Identify which cell holds the provided text, then report its (x, y) central coordinate. 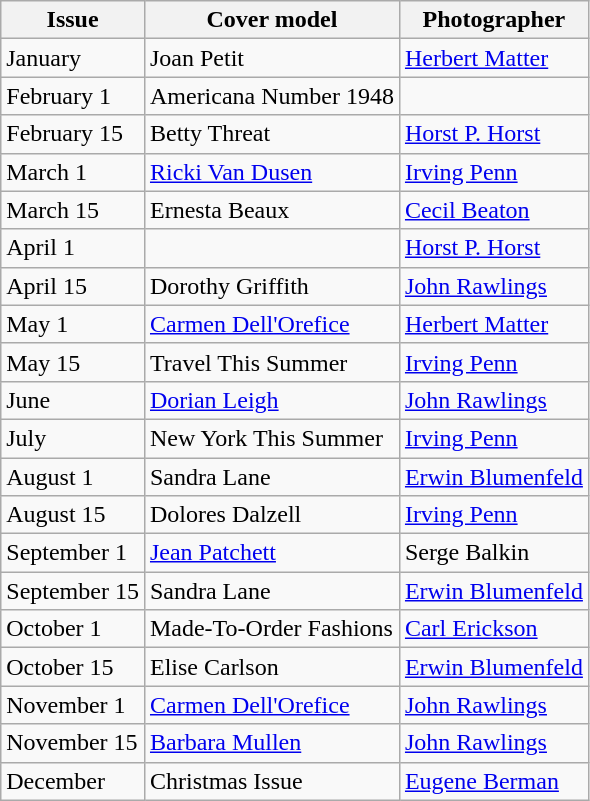
Jean Patchett (272, 553)
Cecil Beaton (494, 210)
February 15 (73, 134)
September 15 (73, 591)
March 15 (73, 210)
March 1 (73, 172)
Dolores Dalzell (272, 515)
Barbara Mullen (272, 743)
December (73, 781)
Travel This Summer (272, 362)
Carl Erickson (494, 629)
October 15 (73, 667)
July (73, 438)
August 15 (73, 515)
April 1 (73, 248)
Christmas Issue (272, 781)
May 15 (73, 362)
Made-To-Order Fashions (272, 629)
February 1 (73, 96)
Joan Petit (272, 58)
April 15 (73, 286)
Elise Carlson (272, 667)
November 1 (73, 705)
October 1 (73, 629)
September 1 (73, 553)
Photographer (494, 20)
Dorothy Griffith (272, 286)
Ricki Van Dusen (272, 172)
January (73, 58)
Cover model (272, 20)
Americana Number 1948 (272, 96)
New York This Summer (272, 438)
Ernesta Beaux (272, 210)
Issue (73, 20)
August 1 (73, 477)
Serge Balkin (494, 553)
June (73, 400)
Eugene Berman (494, 781)
Betty Threat (272, 134)
Dorian Leigh (272, 400)
May 1 (73, 324)
November 15 (73, 743)
